Extract the [X, Y] coordinate from the center of the cell holding the provided text.  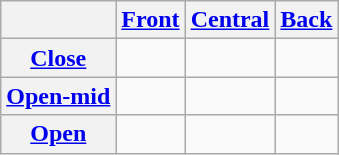
Close [58, 58]
Open [58, 134]
Central [230, 20]
Open-mid [58, 96]
Back [306, 20]
Front [150, 20]
